For the text-containing cell, return its midpoint in (X, Y) coordinate format. 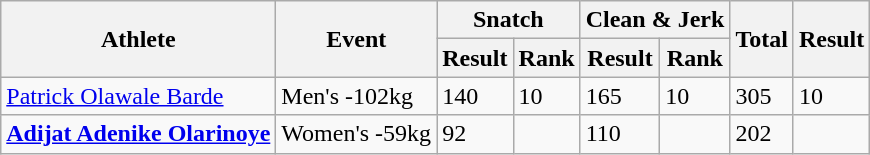
Patrick Olawale Barde (138, 96)
Total (762, 39)
Men's -102kg (356, 96)
Event (356, 39)
Snatch (509, 20)
Athlete (138, 39)
165 (620, 96)
92 (475, 134)
Adijat Adenike Olarinoye (138, 134)
140 (475, 96)
Clean & Jerk (655, 20)
305 (762, 96)
202 (762, 134)
110 (620, 134)
Women's -59kg (356, 134)
